Extract the [x, y] coordinate from the center of the cell holding the provided text.  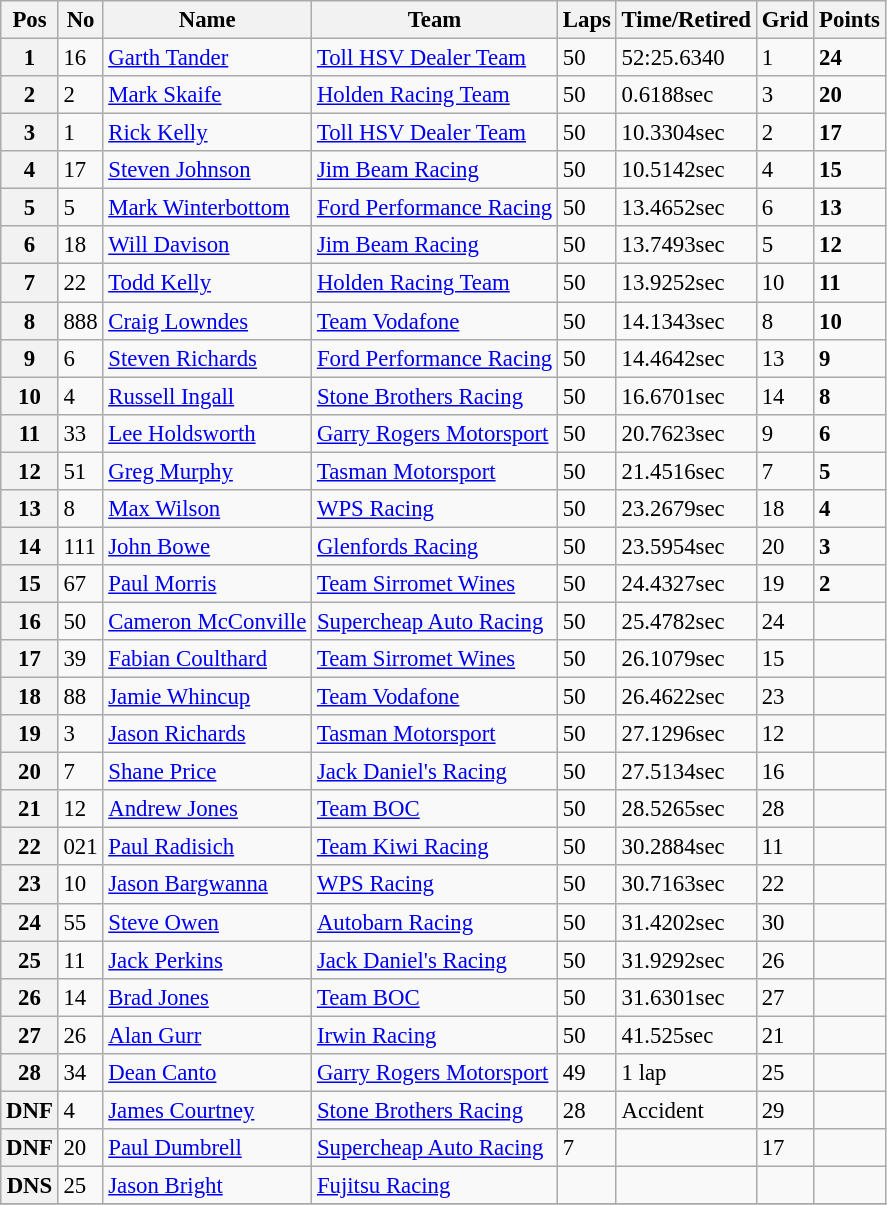
Paul Dumbrell [208, 1148]
55 [80, 922]
Jack Perkins [208, 960]
13.7493sec [686, 245]
Cameron McConville [208, 621]
Mark Skaife [208, 95]
27.5134sec [686, 772]
Fujitsu Racing [435, 1185]
30.2884sec [686, 847]
30 [784, 922]
49 [588, 1073]
888 [80, 321]
33 [80, 433]
31.4202sec [686, 922]
DNS [30, 1185]
No [80, 20]
Mark Winterbottom [208, 208]
Russell Ingall [208, 396]
Alan Gurr [208, 1035]
39 [80, 659]
Grid [784, 20]
Irwin Racing [435, 1035]
James Courtney [208, 1110]
Jason Richards [208, 734]
Team Kiwi Racing [435, 847]
Shane Price [208, 772]
021 [80, 847]
20.7623sec [686, 433]
10.3304sec [686, 133]
31.9292sec [686, 960]
Glenfords Racing [435, 546]
21.4516sec [686, 471]
26.4622sec [686, 697]
28.5265sec [686, 809]
Rick Kelly [208, 133]
Max Wilson [208, 509]
10.5142sec [686, 170]
51 [80, 471]
Paul Morris [208, 584]
Will Davison [208, 245]
John Bowe [208, 546]
14.4642sec [686, 358]
Steve Owen [208, 922]
Jamie Whincup [208, 697]
13.4652sec [686, 208]
23.2679sec [686, 509]
16.6701sec [686, 396]
Fabian Coulthard [208, 659]
14.1343sec [686, 321]
Accident [686, 1110]
27.1296sec [686, 734]
Jason Bargwanna [208, 885]
Brad Jones [208, 997]
24.4327sec [686, 584]
Steven Richards [208, 358]
29 [784, 1110]
Todd Kelly [208, 283]
Greg Murphy [208, 471]
111 [80, 546]
30.7163sec [686, 885]
34 [80, 1073]
23.5954sec [686, 546]
Garth Tander [208, 58]
Points [850, 20]
0.6188sec [686, 95]
Andrew Jones [208, 809]
26.1079sec [686, 659]
Pos [30, 20]
88 [80, 697]
41.525sec [686, 1035]
25.4782sec [686, 621]
1 lap [686, 1073]
Craig Lowndes [208, 321]
Team [435, 20]
52:25.6340 [686, 58]
Jason Bright [208, 1185]
Time/Retired [686, 20]
Autobarn Racing [435, 922]
31.6301sec [686, 997]
Steven Johnson [208, 170]
Lee Holdsworth [208, 433]
13.9252sec [686, 283]
Laps [588, 20]
67 [80, 584]
Name [208, 20]
Dean Canto [208, 1073]
Paul Radisich [208, 847]
